Provide the [X, Y] coordinate of the cell's center where the given text is located.  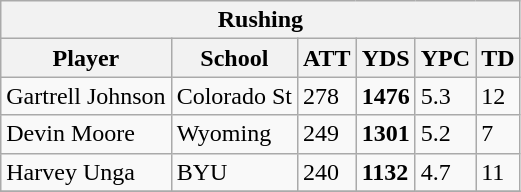
11 [498, 172]
BYU [234, 172]
YPC [445, 58]
Colorado St [234, 96]
249 [328, 134]
7 [498, 134]
Wyoming [234, 134]
5.2 [445, 134]
Harvey Unga [86, 172]
240 [328, 172]
1301 [386, 134]
School [234, 58]
YDS [386, 58]
278 [328, 96]
ATT [328, 58]
1476 [386, 96]
12 [498, 96]
Player [86, 58]
4.7 [445, 172]
1132 [386, 172]
Devin Moore [86, 134]
Rushing [260, 20]
5.3 [445, 96]
Gartrell Johnson [86, 96]
TD [498, 58]
